Extract the [X, Y] coordinate from the center of the cell holding the provided text.  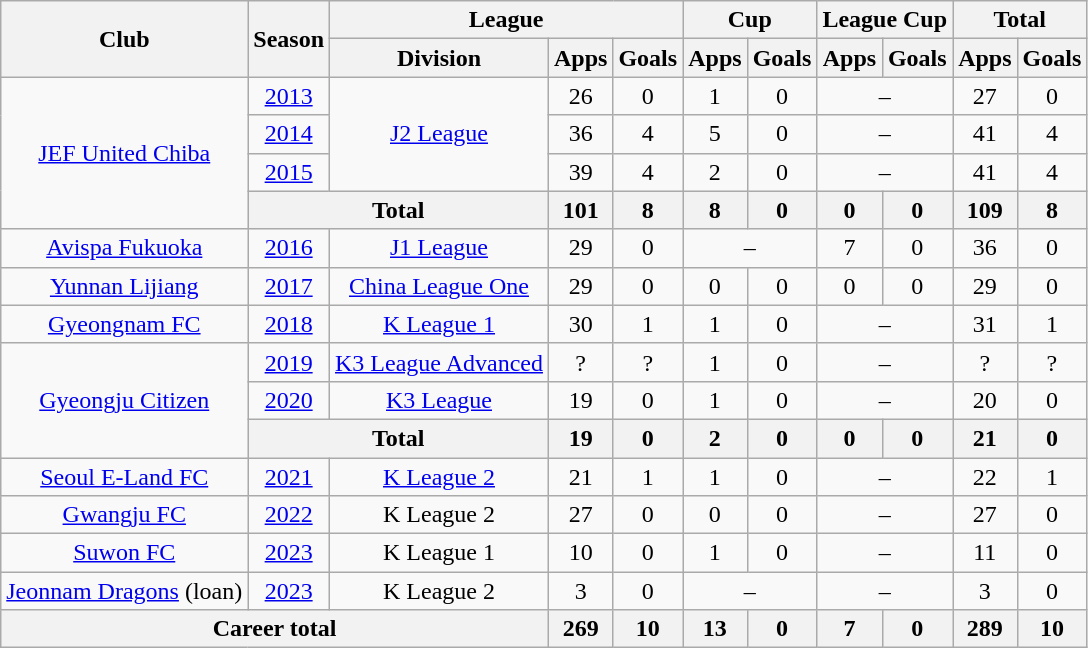
2015 [289, 172]
2021 [289, 477]
Yunnan Lijiang [124, 286]
League Cup [885, 20]
K3 League Advanced [440, 362]
2013 [289, 96]
Club [124, 39]
2022 [289, 515]
5 [715, 134]
13 [715, 629]
289 [985, 629]
2020 [289, 400]
J1 League [440, 248]
Cup [750, 20]
2019 [289, 362]
30 [580, 324]
101 [580, 210]
J2 League [440, 134]
269 [580, 629]
Suwon FC [124, 553]
22 [985, 477]
Avispa Fukuoka [124, 248]
Gyeongju Citizen [124, 400]
2017 [289, 286]
Season [289, 39]
Gyeongnam FC [124, 324]
31 [985, 324]
109 [985, 210]
K3 League [440, 400]
Seoul E-Land FC [124, 477]
Career total [275, 629]
Gwangju FC [124, 515]
39 [580, 172]
Division [440, 58]
China League One [440, 286]
2014 [289, 134]
11 [985, 553]
26 [580, 96]
2016 [289, 248]
20 [985, 400]
League [506, 20]
2018 [289, 324]
JEF United Chiba [124, 153]
Jeonnam Dragons (loan) [124, 591]
